Determine the [X, Y] coordinate at the center of the cell enclosing the given text.  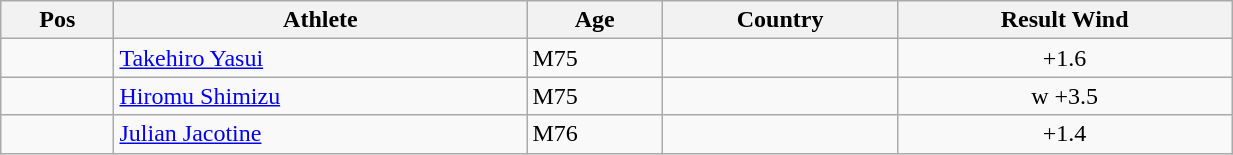
Hiromu Shimizu [320, 96]
Result Wind [1065, 20]
Julian Jacotine [320, 134]
Pos [58, 20]
M76 [595, 134]
w +3.5 [1065, 96]
Age [595, 20]
+1.4 [1065, 134]
Takehiro Yasui [320, 58]
Athlete [320, 20]
Country [780, 20]
+1.6 [1065, 58]
